Return (x, y) of the center of cell containing provided text 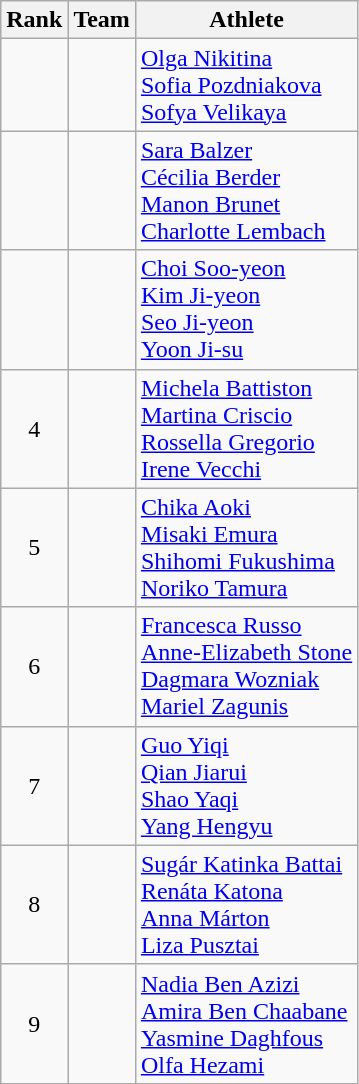
4 (34, 428)
Rank (34, 20)
Francesca RussoAnne-Elizabeth StoneDagmara WozniakMariel Zagunis (246, 666)
Olga NikitinaSofia PozdniakovaSofya Velikaya (246, 85)
Michela BattistonMartina CriscioRossella GregorioIrene Vecchi (246, 428)
Chika AokiMisaki EmuraShihomi FukushimaNoriko Tamura (246, 548)
Team (102, 20)
Nadia Ben AziziAmira Ben ChaabaneYasmine DaghfousOlfa Hezami (246, 1024)
Guo YiqiQian JiaruiShao YaqiYang Hengyu (246, 786)
Choi Soo-yeonKim Ji-yeonSeo Ji-yeonYoon Ji-su (246, 310)
7 (34, 786)
9 (34, 1024)
Sara BalzerCécilia BerderManon BrunetCharlotte Lembach (246, 190)
5 (34, 548)
8 (34, 904)
6 (34, 666)
Athlete (246, 20)
Sugár Katinka BattaiRenáta KatonaAnna MártonLiza Pusztai (246, 904)
